For the text-containing cell, return its midpoint in (X, Y) coordinate format. 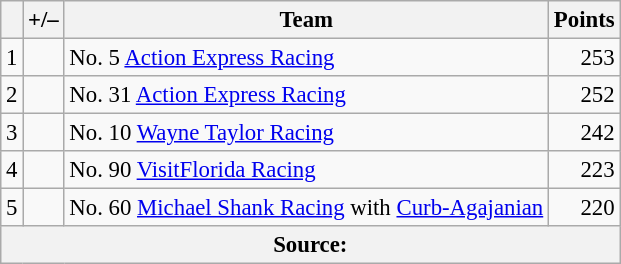
No. 60 Michael Shank Racing with Curb-Agajanian (306, 208)
4 (12, 170)
5 (12, 208)
252 (584, 95)
No. 5 Action Express Racing (306, 58)
Points (584, 20)
3 (12, 133)
242 (584, 133)
253 (584, 58)
2 (12, 95)
No. 31 Action Express Racing (306, 95)
+/– (44, 20)
223 (584, 170)
1 (12, 58)
Source: (310, 245)
220 (584, 208)
Team (306, 20)
No. 10 Wayne Taylor Racing (306, 133)
No. 90 VisitFlorida Racing (306, 170)
